Pinpoint the cell where the given text exists, returning its [X, Y] midpoint coordinate. 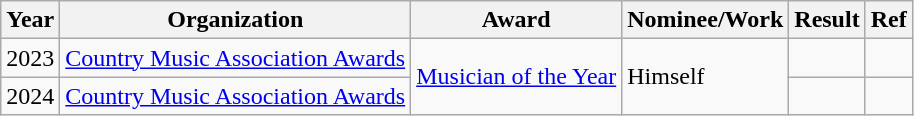
Himself [706, 77]
Nominee/Work [706, 20]
Musician of the Year [516, 77]
Organization [236, 20]
2023 [30, 58]
Result [827, 20]
2024 [30, 96]
Award [516, 20]
Ref [888, 20]
Year [30, 20]
